Return (x, y) of the center of cell containing provided text 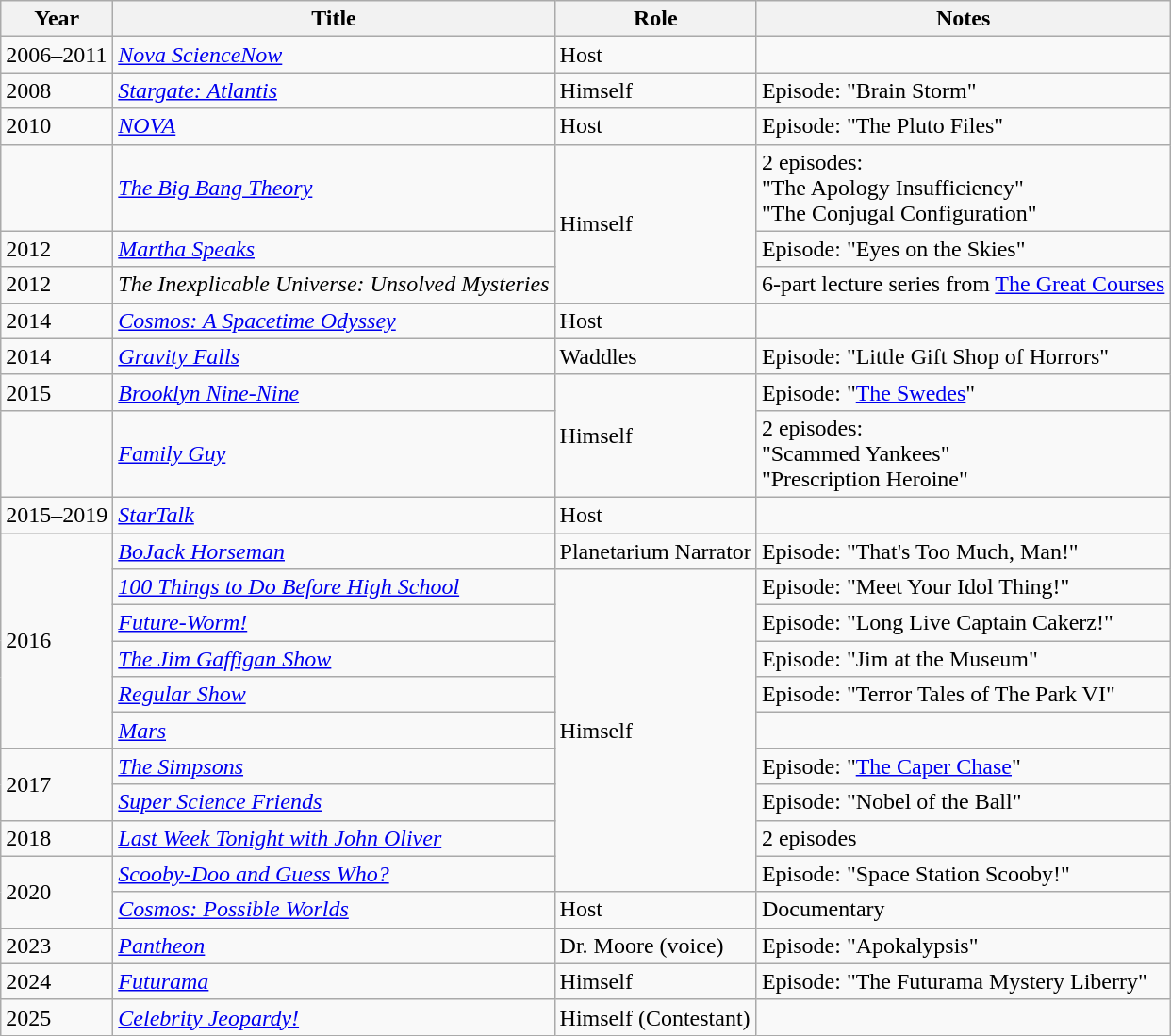
Year (57, 19)
Episode: "Nobel of the Ball" (963, 802)
2006–2011 (57, 55)
Himself (Contestant) (655, 1017)
Planetarium Narrator (655, 551)
Role (655, 19)
Cosmos: A Spacetime Odyssey (334, 321)
2020 (57, 892)
Title (334, 19)
Episode: "Long Live Captain Cakerz!" (963, 623)
2018 (57, 838)
Futurama (334, 981)
Cosmos: Possible Worlds (334, 910)
Nova ScienceNow (334, 55)
Episode: "Brain Storm" (963, 90)
Family Guy (334, 453)
Episode: "Little Gift Shop of Horrors" (963, 356)
The Big Bang Theory (334, 188)
Episode: "Meet Your Idol Thing!" (963, 587)
NOVA (334, 126)
Episode: "The Swedes" (963, 392)
2 episodes (963, 838)
Episode: "Eyes on the Skies" (963, 249)
2008 (57, 90)
Documentary (963, 910)
Regular Show (334, 695)
2 episodes:"Scammed Yankees""Prescription Heroine" (963, 453)
2023 (57, 946)
2010 (57, 126)
Future-Worm! (334, 623)
Waddles (655, 356)
2 episodes:"The Apology Insufficiency""The Conjugal Configuration" (963, 188)
Dr. Moore (voice) (655, 946)
Episode: "That's Too Much, Man!" (963, 551)
Celebrity Jeopardy! (334, 1017)
Episode: "Jim at the Museum" (963, 659)
2025 (57, 1017)
The Simpsons (334, 766)
StarTalk (334, 515)
2017 (57, 784)
Stargate: Atlantis (334, 90)
Episode: "Apokalypsis" (963, 946)
Scooby-Doo and Guess Who? (334, 874)
Gravity Falls (334, 356)
2024 (57, 981)
Episode: "The Futurama Mystery Liberry" (963, 981)
Episode: "Terror Tales of The Park VI" (963, 695)
Brooklyn Nine-Nine (334, 392)
2016 (57, 641)
100 Things to Do Before High School (334, 587)
The Inexplicable Universe: Unsolved Mysteries (334, 285)
The Jim Gaffigan Show (334, 659)
2015–2019 (57, 515)
Episode: "The Caper Chase" (963, 766)
Last Week Tonight with John Oliver (334, 838)
Mars (334, 731)
Pantheon (334, 946)
6-part lecture series from The Great Courses (963, 285)
Notes (963, 19)
Martha Speaks (334, 249)
Episode: "The Pluto Files" (963, 126)
Episode: "Space Station Scooby!" (963, 874)
Super Science Friends (334, 802)
2015 (57, 392)
BoJack Horseman (334, 551)
